Output the [X, Y] coordinate of the center of the cell containing the given text.  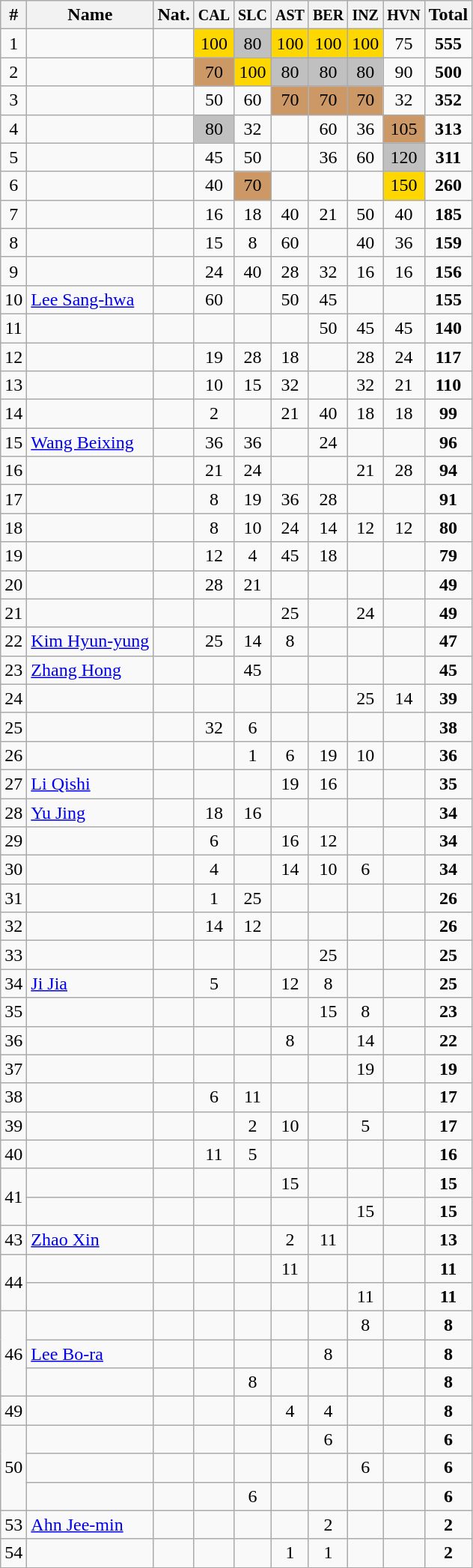
91 [448, 499]
3 [13, 100]
33 [13, 955]
155 [448, 299]
27 [13, 784]
30 [13, 870]
156 [448, 271]
Ahn Jee-min [90, 1525]
311 [448, 157]
99 [448, 414]
110 [448, 385]
500 [448, 72]
Zhang Hong [90, 670]
Nat. [174, 15]
313 [448, 129]
90 [404, 72]
Name [90, 15]
Total [448, 15]
9 [13, 271]
Li Qishi [90, 784]
159 [448, 242]
96 [448, 442]
Zhao Xin [90, 1239]
Kim Hyun-yung [90, 641]
185 [448, 214]
94 [448, 471]
Yu Jing [90, 812]
31 [13, 898]
# [13, 15]
260 [448, 186]
37 [13, 1069]
53 [13, 1525]
150 [404, 186]
555 [448, 43]
44 [13, 1283]
20 [13, 585]
Wang Beixing [90, 442]
29 [13, 841]
117 [448, 357]
Lee Bo-ra [90, 1354]
43 [13, 1239]
47 [448, 641]
75 [404, 43]
140 [448, 328]
CAL [214, 15]
352 [448, 100]
7 [13, 214]
AST [290, 15]
Ji Jia [90, 983]
SLC [253, 15]
54 [13, 1553]
HVN [404, 15]
INZ [365, 15]
41 [13, 1197]
BER [328, 15]
105 [404, 129]
Lee Sang-hwa [90, 299]
120 [404, 157]
79 [448, 556]
46 [13, 1354]
